Return the [x, y] coordinate for the center point of the cell that contains the specified text.  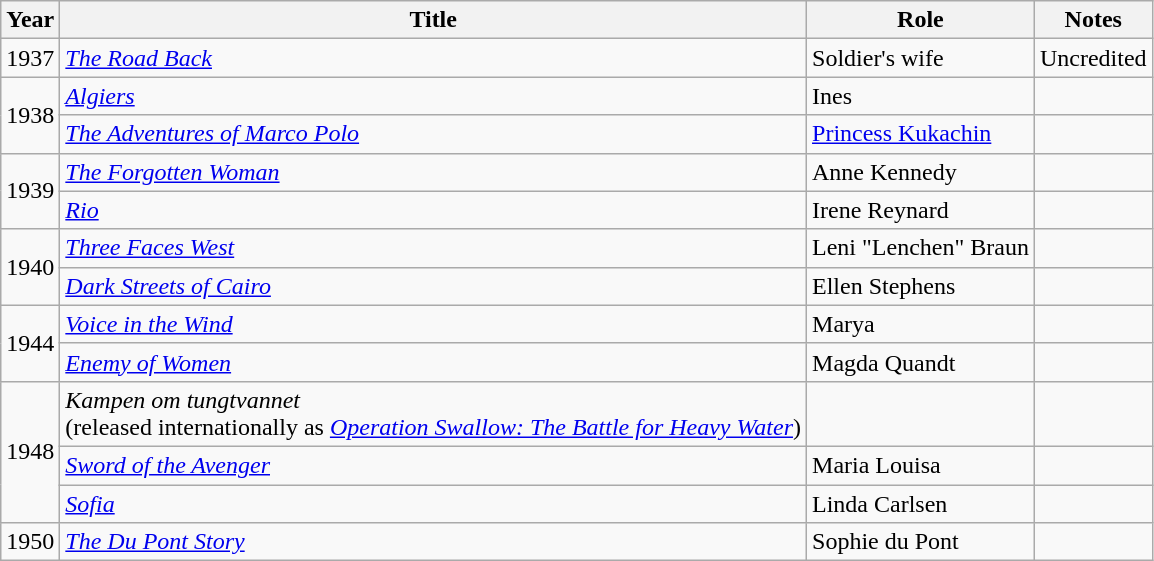
Title [434, 20]
1944 [30, 343]
1939 [30, 191]
Enemy of Women [434, 362]
Irene Reynard [921, 210]
1948 [30, 452]
The Road Back [434, 58]
Three Faces West [434, 248]
Dark Streets of Cairo [434, 286]
Ellen Stephens [921, 286]
Sophie du Pont [921, 542]
Sword of the Avenger [434, 465]
Maria Louisa [921, 465]
1940 [30, 267]
1950 [30, 542]
The Forgotten Woman [434, 172]
Uncredited [1093, 58]
1937 [30, 58]
Voice in the Wind [434, 324]
Ines [921, 96]
Rio [434, 210]
Linda Carlsen [921, 503]
Role [921, 20]
Princess Kukachin [921, 134]
Year [30, 20]
Algiers [434, 96]
Marya [921, 324]
The Adventures of Marco Polo [434, 134]
Notes [1093, 20]
Kampen om tungtvannet(released internationally as Operation Swallow: The Battle for Heavy Water) [434, 414]
Anne Kennedy [921, 172]
Soldier's wife [921, 58]
Leni "Lenchen" Braun [921, 248]
1938 [30, 115]
Sofia [434, 503]
The Du Pont Story [434, 542]
Magda Quandt [921, 362]
